Return the (x, y) coordinate for the center point of the cell that contains the specified text.  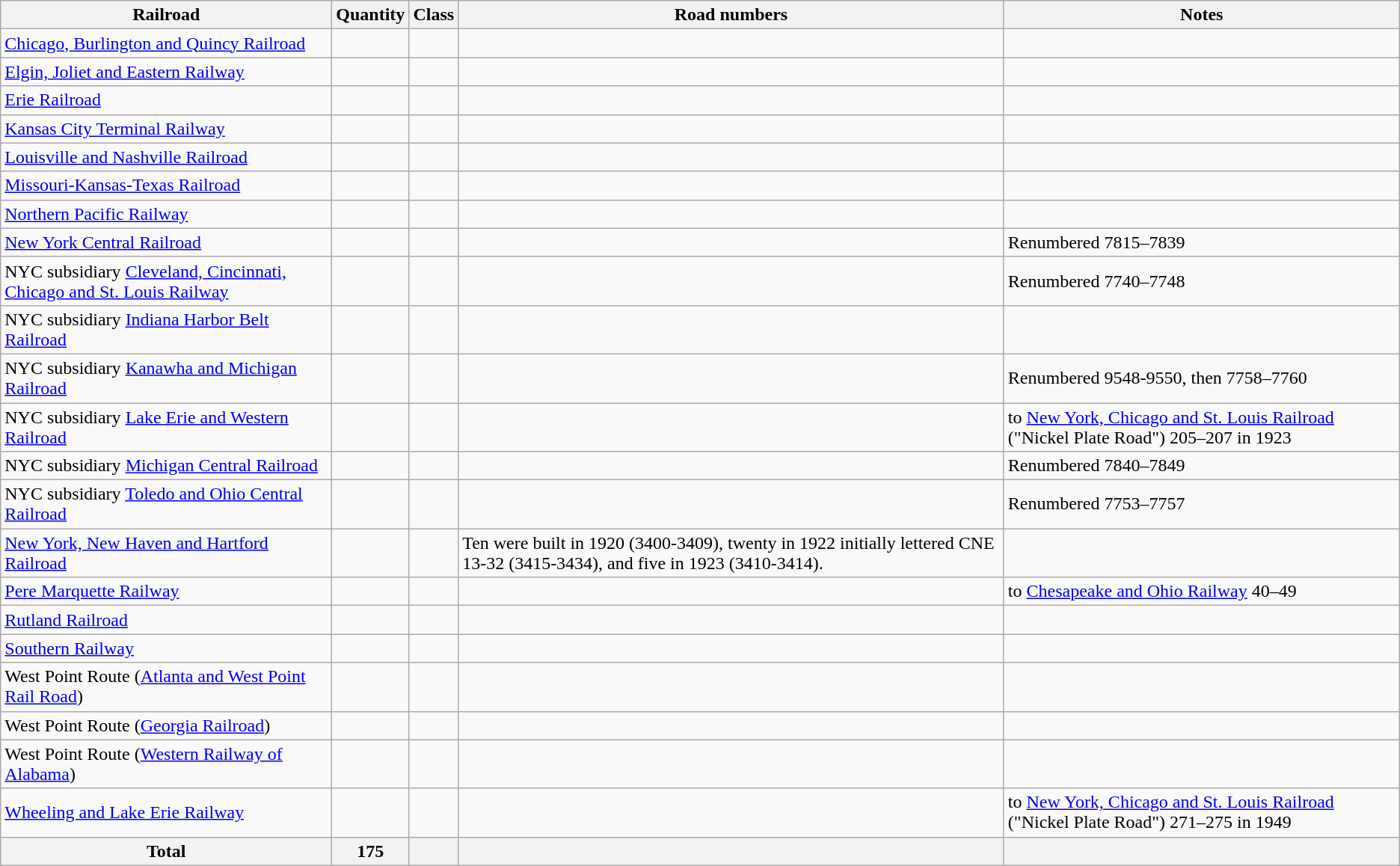
Renumbered 7740–7748 (1201, 281)
Notes (1201, 15)
New York, New Haven and Hartford Railroad (166, 553)
Railroad (166, 15)
Renumbered 7815–7839 (1201, 242)
Wheeling and Lake Erie Railway (166, 812)
NYC subsidiary Michigan Central Railroad (166, 466)
Chicago, Burlington and Quincy Railroad (166, 43)
NYC subsidiary Indiana Harbor Belt Railroad (166, 329)
Total (166, 851)
Renumbered 7753–7757 (1201, 504)
Northern Pacific Railway (166, 214)
Rutland Railroad (166, 620)
to New York, Chicago and St. Louis Railroad ("Nickel Plate Road") 205–207 in 1923 (1201, 426)
Renumbered 7840–7849 (1201, 466)
West Point Route (Georgia Railroad) (166, 725)
New York Central Railroad (166, 242)
Missouri-Kansas-Texas Railroad (166, 185)
NYC subsidiary Toledo and Ohio Central Railroad (166, 504)
NYC subsidiary Lake Erie and Western Railroad (166, 426)
175 (371, 851)
NYC subsidiary Cleveland, Cincinnati, Chicago and St. Louis Railway (166, 281)
Quantity (371, 15)
Elgin, Joliet and Eastern Railway (166, 72)
Louisville and Nashville Railroad (166, 157)
West Point Route (Western Railway of Alabama) (166, 764)
Kansas City Terminal Railway (166, 129)
NYC subsidiary Kanawha and Michigan Railroad (166, 378)
Ten were built in 1920 (3400-3409), twenty in 1922 initially lettered CNE 13-32 (3415-3434), and five in 1923 (3410-3414). (731, 553)
Erie Railroad (166, 100)
Southern Railway (166, 648)
Pere Marquette Railway (166, 592)
Road numbers (731, 15)
Class (434, 15)
Renumbered 9548-9550, then 7758–7760 (1201, 378)
West Point Route (Atlanta and West Point Rail Road) (166, 687)
to New York, Chicago and St. Louis Railroad ("Nickel Plate Road") 271–275 in 1949 (1201, 812)
to Chesapeake and Ohio Railway 40–49 (1201, 592)
